Extract the (X, Y) coordinate from the center of the cell holding the provided text.  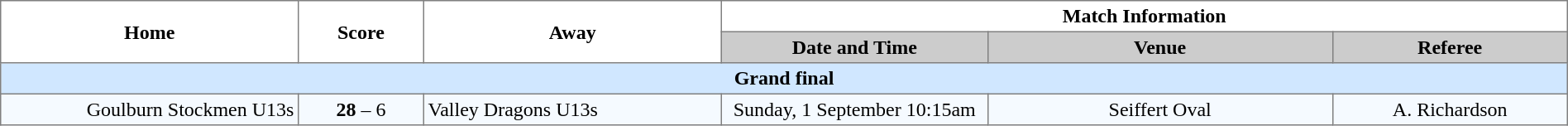
Sunday, 1 September 10:15am (854, 109)
Seiffert Oval (1159, 109)
A. Richardson (1450, 109)
Goulburn Stockmen U13s (150, 109)
Home (150, 31)
Match Information (1145, 17)
28 – 6 (361, 109)
Referee (1450, 47)
Grand final (784, 79)
Away (572, 31)
Score (361, 31)
Valley Dragons U13s (572, 109)
Date and Time (854, 47)
Venue (1159, 47)
